Scan for the cell matching the given text and deliver its [x, y] coordinate at center. 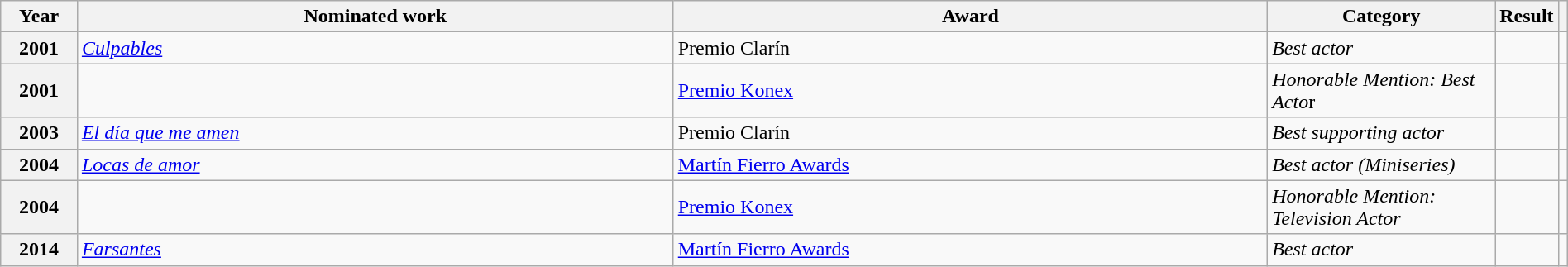
Category [1381, 17]
Culpables [375, 48]
Award [970, 17]
2014 [40, 250]
Result [1527, 17]
2003 [40, 133]
Honorable Mention: Best Actor [1381, 91]
Honorable Mention: Television Actor [1381, 207]
Locas de amor [375, 164]
Best actor (Miniseries) [1381, 164]
Farsantes [375, 250]
Best supporting actor [1381, 133]
El día que me amen [375, 133]
Nominated work [375, 17]
Year [40, 17]
